Search for the cell housing the specified text and yield its [x, y] center coordinate. 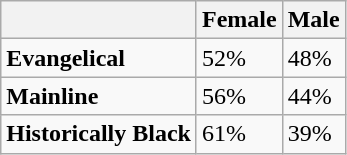
Evangelical [99, 58]
Male [314, 20]
44% [314, 96]
39% [314, 134]
48% [314, 58]
52% [239, 58]
61% [239, 134]
Female [239, 20]
Historically Black [99, 134]
Mainline [99, 96]
56% [239, 96]
